Find where the given text appears and provide that cell's center as (x, y) coordinate. 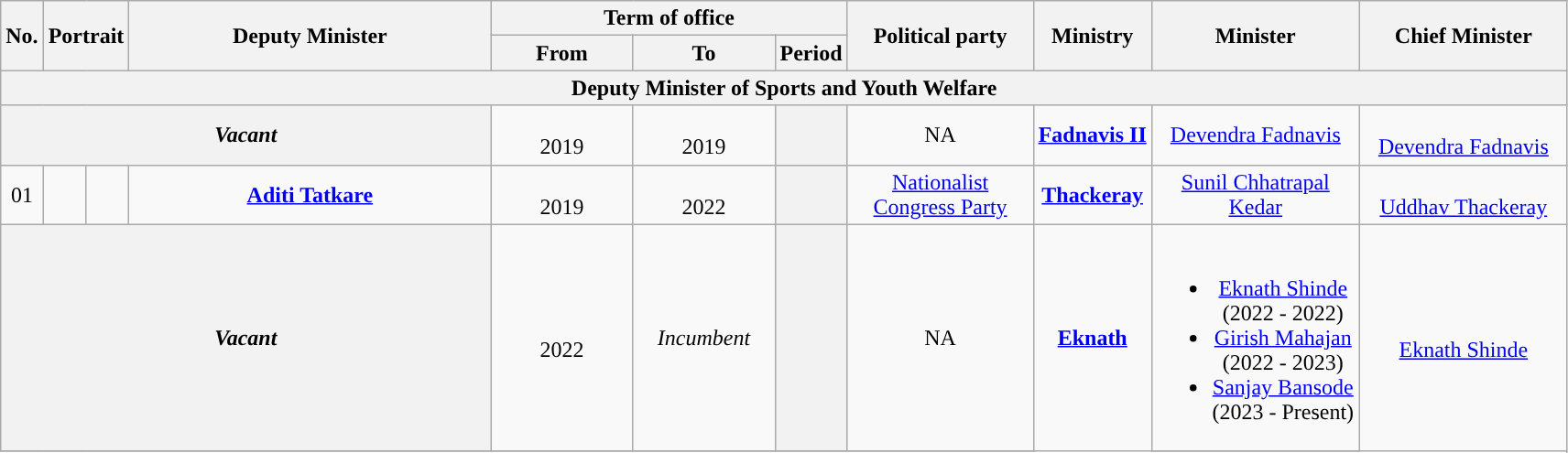
To (703, 53)
From (562, 53)
Deputy Minister (310, 36)
Fadnavis II (1092, 135)
Sunil Chhatrapal Kedar (1255, 194)
01 (22, 194)
Eknath (1092, 338)
Chief Minister (1464, 36)
Term of office (669, 18)
Thackeray (1092, 194)
Minister (1255, 36)
Deputy Minister of Sports and Youth Welfare (784, 88)
Nationalist Congress Party (940, 194)
Eknath Shinde (1464, 338)
Ministry (1092, 36)
Period (811, 53)
Aditi Tatkare (310, 194)
Uddhav Thackeray (1464, 194)
Political party (940, 36)
Eknath Shinde(2022 - 2022)Girish Mahajan (2022 - 2023)Sanjay Bansode (2023 - Present) (1255, 338)
No. (22, 36)
Incumbent (703, 338)
Portrait (86, 36)
